Scan for the cell matching the given text and deliver its [X, Y] coordinate at center. 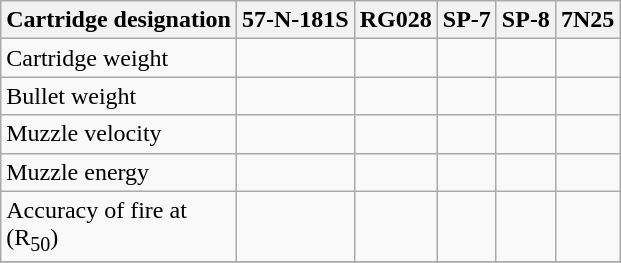
Bullet weight [119, 96]
RG028 [396, 20]
SP-8 [526, 20]
SP-7 [466, 20]
Cartridge weight [119, 58]
Muzzle velocity [119, 134]
7N25 [587, 20]
Accuracy of fire at (R50) [119, 226]
Muzzle energy [119, 172]
57-N-181S [295, 20]
Cartridge designation [119, 20]
